For the text-containing cell, return its midpoint in [X, Y] coordinate format. 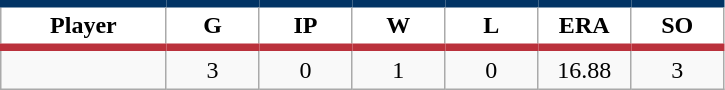
L [492, 26]
ERA [584, 26]
W [398, 26]
SO [678, 26]
Player [84, 26]
16.88 [584, 68]
IP [306, 26]
1 [398, 68]
G [212, 26]
